Return (x, y) of the center of cell containing provided text 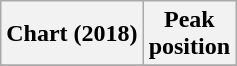
Peak position (189, 34)
Chart (2018) (72, 34)
